Determine the [X, Y] coordinate at the center of the cell enclosing the given text.  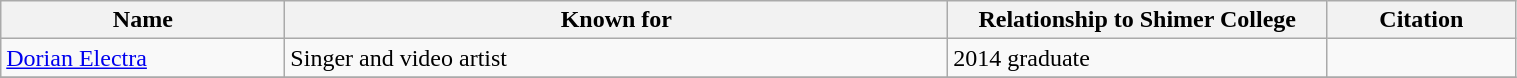
Citation [1422, 20]
2014 graduate [1138, 58]
Singer and video artist [616, 58]
Known for [616, 20]
Dorian Electra [143, 58]
Relationship to Shimer College [1138, 20]
Name [143, 20]
